From the cell containing the given text, extract its center point as (x, y) coordinate. 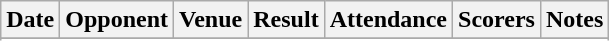
Date (30, 20)
Venue (211, 20)
Scorers (497, 20)
Result (286, 20)
Notes (574, 20)
Opponent (117, 20)
Attendance (388, 20)
